Provide the [X, Y] coordinate of the cell's center where the given text is located.  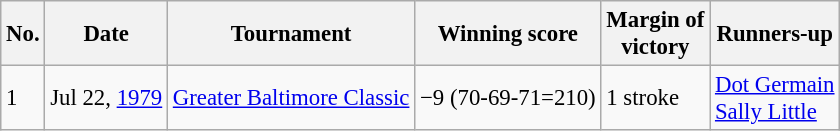
Runners-up [775, 34]
Margin ofvictory [656, 34]
Winning score [508, 34]
Jul 22, 1979 [106, 98]
No. [23, 34]
Tournament [292, 34]
−9 (70-69-71=210) [508, 98]
1 stroke [656, 98]
Dot Germain Sally Little [775, 98]
1 [23, 98]
Date [106, 34]
Greater Baltimore Classic [292, 98]
